Detect which cell encompasses the target text, then output its (X, Y) center coordinate. 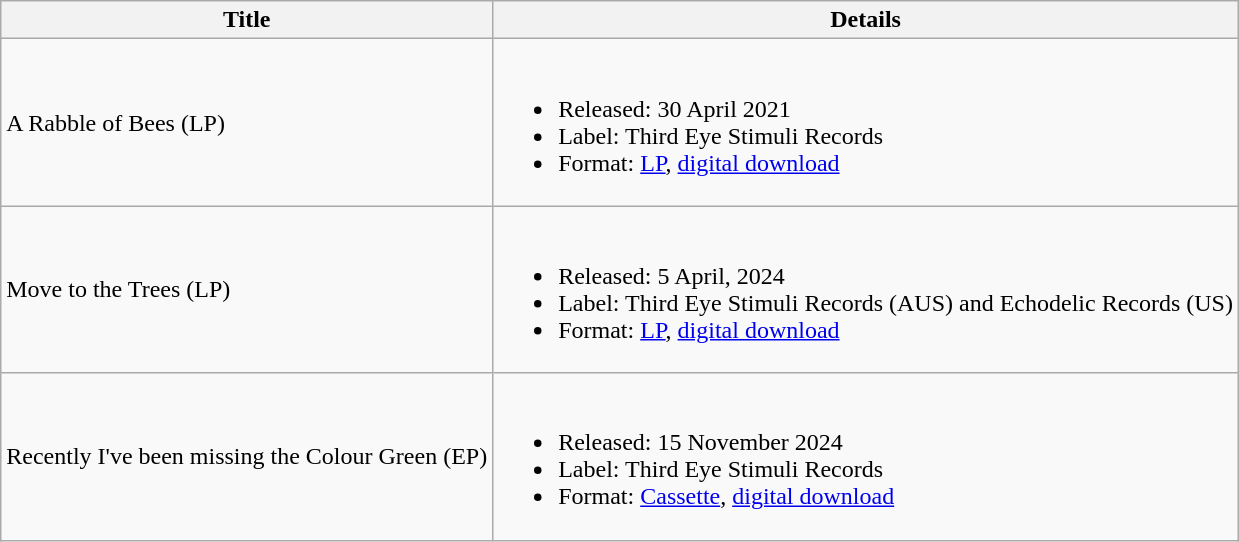
Details (866, 20)
Recently I've been missing the Colour Green (EP) (247, 456)
Released: 5 April, 2024Label: Third Eye Stimuli Records (AUS) and Echodelic Records (US)Format: LP, digital download (866, 290)
Move to the Trees (LP) (247, 290)
A Rabble of Bees (LP) (247, 122)
Title (247, 20)
Released: 15 November 2024Label: Third Eye Stimuli RecordsFormat: Cassette, digital download (866, 456)
Released: 30 April 2021Label: Third Eye Stimuli RecordsFormat: LP, digital download (866, 122)
